Identify which cell holds the provided text, then report its [X, Y] central coordinate. 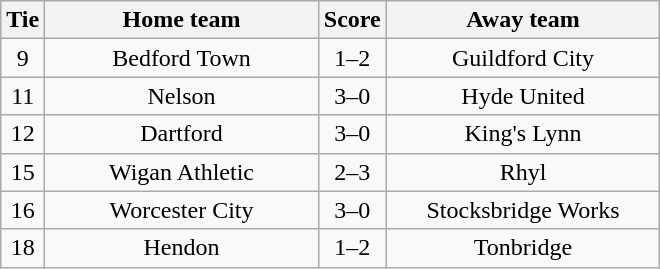
Tonbridge [523, 248]
Worcester City [182, 210]
16 [23, 210]
Stocksbridge Works [523, 210]
Guildford City [523, 58]
King's Lynn [523, 134]
2–3 [352, 172]
Wigan Athletic [182, 172]
Rhyl [523, 172]
Tie [23, 20]
Hendon [182, 248]
Nelson [182, 96]
Bedford Town [182, 58]
Dartford [182, 134]
Score [352, 20]
9 [23, 58]
Hyde United [523, 96]
11 [23, 96]
Away team [523, 20]
Home team [182, 20]
18 [23, 248]
15 [23, 172]
12 [23, 134]
